Scan for the cell matching the given text and deliver its (x, y) coordinate at center. 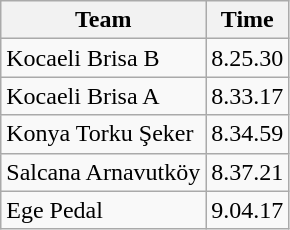
Kocaeli Brisa B (104, 58)
8.37.21 (248, 172)
Team (104, 20)
Salcana Arnavutköy (104, 172)
8.33.17 (248, 96)
8.25.30 (248, 58)
9.04.17 (248, 210)
8.34.59 (248, 134)
Time (248, 20)
Konya Torku Şeker (104, 134)
Kocaeli Brisa A (104, 96)
Ege Pedal (104, 210)
